Output the (x, y) coordinate of the center of the cell containing the given text.  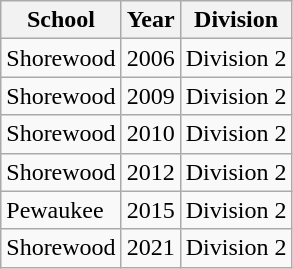
Pewaukee (61, 210)
Division (236, 20)
Year (150, 20)
2006 (150, 58)
2021 (150, 248)
2009 (150, 96)
2015 (150, 210)
2012 (150, 172)
2010 (150, 134)
School (61, 20)
